Search for the cell housing the specified text and yield its [X, Y] center coordinate. 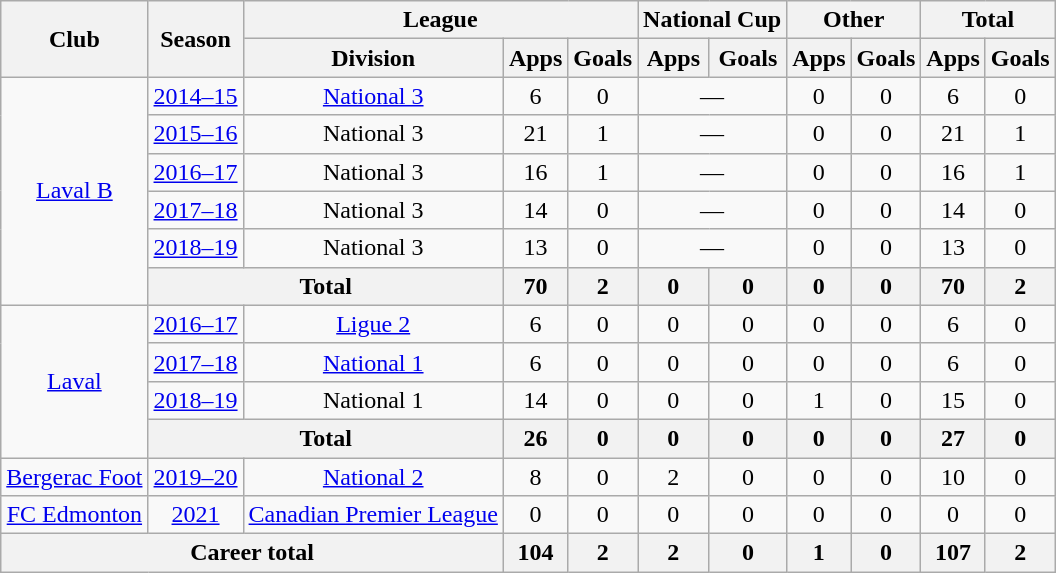
Season [196, 39]
National Cup [712, 20]
FC Edmonton [74, 515]
26 [535, 438]
2014–15 [196, 96]
Ligue 2 [373, 324]
2015–16 [196, 134]
Laval B [74, 191]
107 [953, 553]
10 [953, 477]
League [440, 20]
National 2 [373, 477]
Bergerac Foot [74, 477]
Canadian Premier League [373, 515]
27 [953, 438]
Division [373, 58]
2019–20 [196, 477]
15 [953, 400]
104 [535, 553]
Career total [252, 553]
Other [854, 20]
Laval [74, 381]
8 [535, 477]
Club [74, 39]
2021 [196, 515]
